Search for the cell housing the specified text and yield its [X, Y] center coordinate. 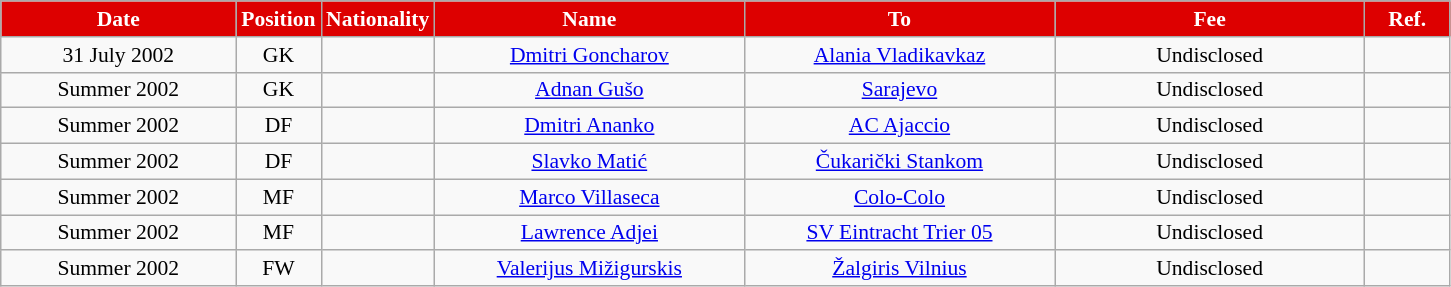
Lawrence Adjei [589, 233]
AC Ajaccio [899, 126]
Valerijus Mižigurskis [589, 269]
FW [278, 269]
Marco Villaseca [589, 197]
SV Eintracht Trier 05 [899, 233]
31 July 2002 [118, 55]
Colo-Colo [899, 197]
Ref. [1408, 19]
Sarajevo [899, 90]
Fee [1210, 19]
Alania Vladikavkaz [899, 55]
Adnan Gušo [589, 90]
Name [589, 19]
Dmitri Ananko [589, 126]
To [899, 19]
Žalgiris Vilnius [899, 269]
Dmitri Goncharov [589, 55]
Nationality [378, 19]
Slavko Matić [589, 162]
Date [118, 19]
Čukarički Stankom [899, 162]
Position [278, 19]
